Detect which cell encompasses the target text, then output its (X, Y) center coordinate. 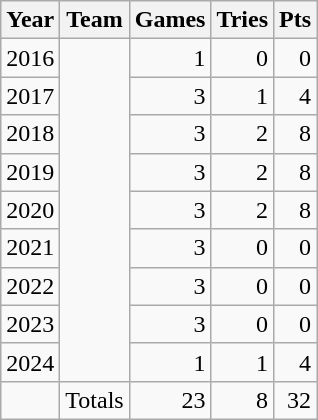
2016 (30, 58)
Games (170, 20)
32 (296, 400)
2024 (30, 362)
2017 (30, 96)
2023 (30, 324)
2018 (30, 134)
Pts (296, 20)
Tries (242, 20)
23 (170, 400)
2019 (30, 172)
Totals (94, 400)
Team (94, 20)
2021 (30, 248)
Year (30, 20)
2022 (30, 286)
2020 (30, 210)
